Pinpoint the cell where the given text exists, returning its [x, y] midpoint coordinate. 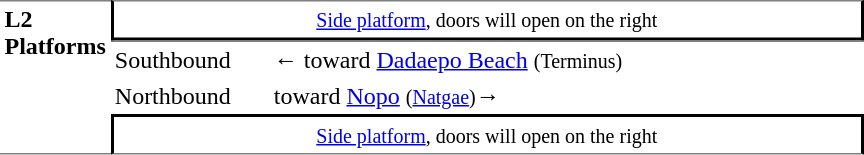
Northbound [190, 96]
toward Nopo (Natgae)→ [566, 96]
Southbound [190, 59]
← toward Dadaepo Beach (Terminus) [566, 59]
L2Platforms [55, 77]
